Extract the [X, Y] coordinate from the center of the cell holding the provided text.  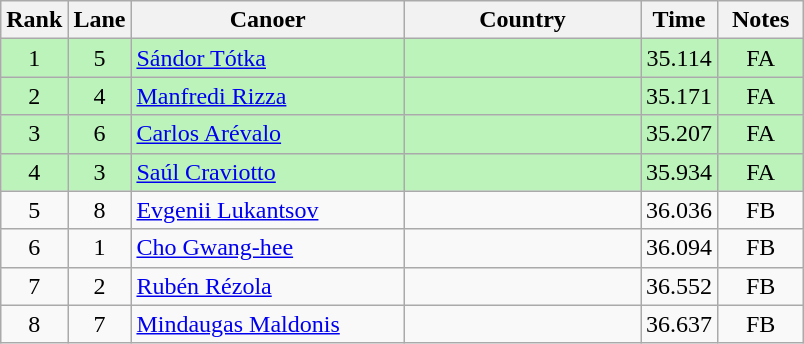
Lane [100, 20]
36.036 [680, 210]
Rank [34, 20]
Canoer [268, 20]
35.171 [680, 96]
Saúl Craviotto [268, 172]
Mindaugas Maldonis [268, 324]
Rubén Rézola [268, 286]
Manfredi Rizza [268, 96]
Notes [761, 20]
36.637 [680, 324]
Carlos Arévalo [268, 134]
35.207 [680, 134]
Country [522, 20]
36.552 [680, 286]
Evgenii Lukantsov [268, 210]
36.094 [680, 248]
Time [680, 20]
35.114 [680, 58]
Cho Gwang-hee [268, 248]
35.934 [680, 172]
Sándor Tótka [268, 58]
